Output the [X, Y] coordinate of the center of the cell containing the given text.  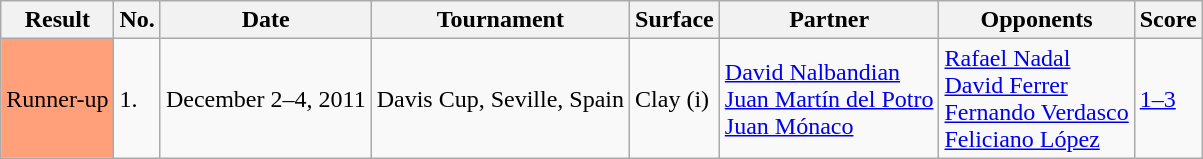
Score [1168, 20]
December 2–4, 2011 [266, 98]
Date [266, 20]
Result [58, 20]
1. [137, 98]
Opponents [1036, 20]
Rafael Nadal David Ferrer Fernando Verdasco Feliciano López [1036, 98]
Davis Cup, Seville, Spain [500, 98]
Partner [829, 20]
Runner-up [58, 98]
Clay (i) [675, 98]
Surface [675, 20]
David Nalbandian Juan Martín del Potro Juan Mónaco [829, 98]
No. [137, 20]
Tournament [500, 20]
1–3 [1168, 98]
